Locate the cell with the specified text and output its (x, y) center coordinate. 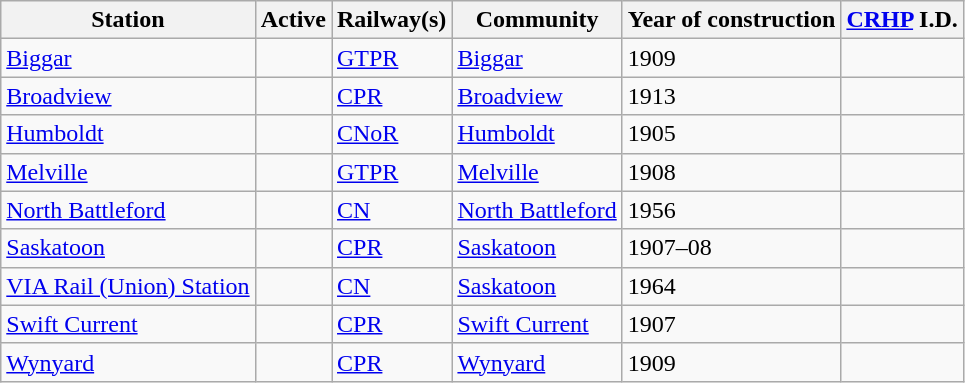
1964 (732, 286)
Railway(s) (392, 20)
1907–08 (732, 248)
Station (128, 20)
Community (537, 20)
1908 (732, 172)
Year of construction (732, 20)
CRHP I.D. (902, 20)
1913 (732, 96)
Active (293, 20)
1956 (732, 210)
1905 (732, 134)
CNoR (392, 134)
VIA Rail (Union) Station (128, 286)
1907 (732, 324)
